Capture the cell that displays the provided text and extract its [X, Y] central coordinate. 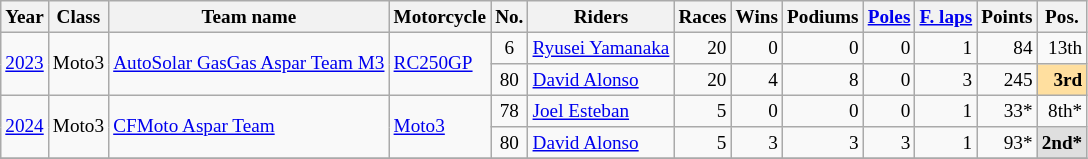
4 [756, 80]
84 [1007, 48]
Team name [249, 17]
Podiums [824, 17]
93* [1007, 143]
Points [1007, 17]
CFMoto Aspar Team [249, 126]
2023 [25, 64]
Ryusei Yamanaka [601, 48]
Wins [756, 17]
6 [510, 48]
No. [510, 17]
Races [702, 17]
2nd* [1062, 143]
Joel Esteban [601, 111]
8 [824, 80]
Riders [601, 17]
Poles [889, 17]
F. laps [946, 17]
245 [1007, 80]
Pos. [1062, 17]
8th* [1062, 111]
Year [25, 17]
2024 [25, 126]
78 [510, 111]
Motorcycle [440, 17]
RC250GP [440, 64]
3rd [1062, 80]
13th [1062, 48]
Class [78, 17]
33* [1007, 111]
AutoSolar GasGas Aspar Team M3 [249, 64]
